Return the (x, y) coordinate for the center point of the cell that contains the specified text.  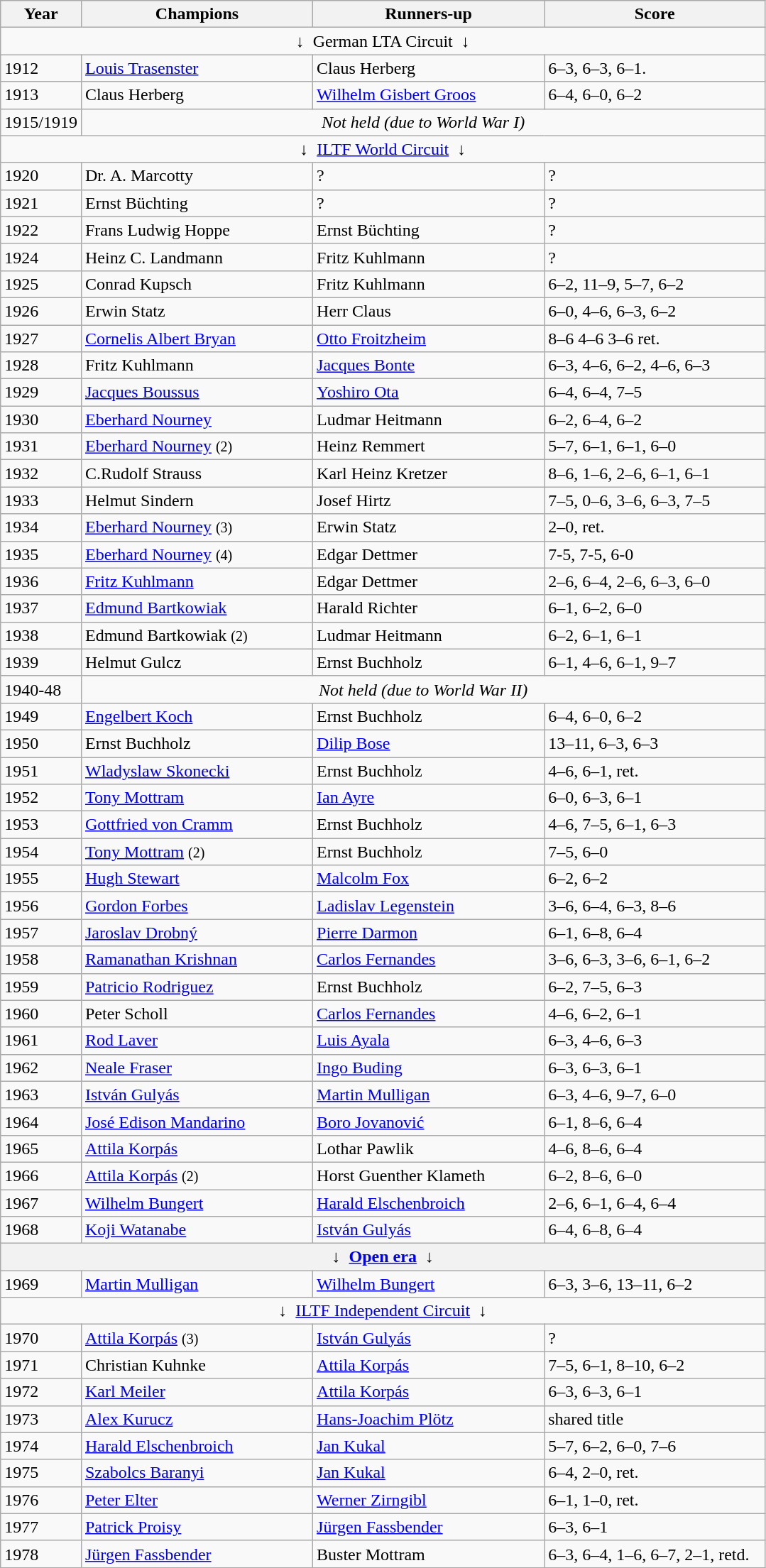
Louis Trasenster (197, 68)
13–11, 6–3, 6–3 (655, 743)
1955 (41, 879)
1922 (41, 230)
4–6, 6–1, ret. (655, 770)
1913 (41, 95)
Edmund Bartkowiak (197, 608)
1930 (41, 420)
Gottfried von Cramm (197, 825)
6–2, 8–6, 6–0 (655, 1175)
6–1, 8–6, 6–4 (655, 1122)
Werner Zirngibl (429, 1500)
5–7, 6–1, 6–1, 6–0 (655, 446)
1968 (41, 1230)
Year (41, 14)
6–1, 4–6, 6–1, 9–7 (655, 662)
1964 (41, 1122)
Jacques Bonte (429, 366)
Tony Mottram (2) (197, 852)
2–6, 6–1, 6–4, 6–4 (655, 1203)
1939 (41, 662)
1970 (41, 1338)
Runners-up (429, 14)
1976 (41, 1500)
1975 (41, 1473)
7–5, 6–0 (655, 852)
7–5, 0–6, 3–6, 6–3, 7–5 (655, 500)
Cornelis Albert Bryan (197, 339)
1937 (41, 608)
Not held (due to World War I) (423, 122)
5–7, 6–2, 6–0, 7–6 (655, 1446)
Ladislav Legenstein (429, 906)
Frans Ludwig Hoppe (197, 230)
6–1, 6–2, 6–0 (655, 608)
6–2, 6–4, 6–2 (655, 420)
Dr. A. Marcotty (197, 176)
Hugh Stewart (197, 879)
↓ ILTF World Circuit ↓ (383, 149)
1932 (41, 473)
Attila Korpás (2) (197, 1175)
Karl Heinz Kretzer (429, 473)
shared title (655, 1419)
Jacques Boussus (197, 393)
Score (655, 14)
Peter Scholl (197, 1014)
Otto Froitzheim (429, 339)
1962 (41, 1068)
6–3, 6–1 (655, 1527)
Edmund Bartkowiak (2) (197, 635)
1957 (41, 933)
1977 (41, 1527)
6–3, 4–6, 9–7, 6–0 (655, 1095)
6–0, 4–6, 6–3, 6–2 (655, 311)
Attila Korpás (3) (197, 1338)
Jaroslav Drobný (197, 933)
1921 (41, 203)
6–4, 6–8, 6–4 (655, 1230)
6–4, 2–0, ret. (655, 1473)
1933 (41, 500)
1961 (41, 1041)
1938 (41, 635)
1929 (41, 393)
1953 (41, 825)
Patricio Rodriguez (197, 987)
4–6, 6–2, 6–1 (655, 1014)
1965 (41, 1148)
6–2, 7–5, 6–3 (655, 987)
Buster Mottram (429, 1554)
6–4, 6–4, 7–5 (655, 393)
3–6, 6–3, 3–6, 6–1, 6–2 (655, 960)
6–3, 4–6, 6–2, 4–6, 6–3 (655, 366)
Christian Kuhnke (197, 1365)
José Edison Mandarino (197, 1122)
↓ Open era ↓ (383, 1257)
1954 (41, 852)
7–5, 6–1, 8–10, 6–2 (655, 1365)
1971 (41, 1365)
Heinz Remmert (429, 446)
Peter Elter (197, 1500)
7-5, 7-5, 6-0 (655, 554)
6–2, 11–9, 5–7, 6–2 (655, 284)
4–6, 8–6, 6–4 (655, 1148)
1915/1919 (41, 122)
1924 (41, 257)
1928 (41, 366)
↓ German LTA Circuit ↓ (383, 41)
1925 (41, 284)
6–2, 6–1, 6–1 (655, 635)
Koji Watanabe (197, 1230)
Malcolm Fox (429, 879)
Alex Kurucz (197, 1419)
Neale Fraser (197, 1068)
3–6, 6–4, 6–3, 8–6 (655, 906)
6–0, 6–3, 6–1 (655, 798)
Yoshiro Ota (429, 393)
Heinz C. Landmann (197, 257)
1920 (41, 176)
1934 (41, 527)
Luis Ayala (429, 1041)
Josef Hirtz (429, 500)
1978 (41, 1554)
Karl Meiler (197, 1392)
Eberhard Nourney (2) (197, 446)
Champions (197, 14)
Herr Claus (429, 311)
Wilhelm Gisbert Groos (429, 95)
1963 (41, 1095)
Helmut Sindern (197, 500)
Tony Mottram (197, 798)
Patrick Proisy (197, 1527)
1926 (41, 311)
Rod Laver (197, 1041)
Engelbert Koch (197, 716)
6–1, 6–8, 6–4 (655, 933)
2–0, ret. (655, 527)
Ramanathan Krishnan (197, 960)
Conrad Kupsch (197, 284)
Eberhard Nourney (197, 420)
6–3, 3–6, 13–11, 6–2 (655, 1284)
1912 (41, 68)
Szabolcs Baranyi (197, 1473)
1966 (41, 1175)
4–6, 7–5, 6–1, 6–3 (655, 825)
1935 (41, 554)
1950 (41, 743)
Ian Ayre (429, 798)
Eberhard Nourney (4) (197, 554)
Lothar Pawlik (429, 1148)
2–6, 6–4, 2–6, 6–3, 6–0 (655, 581)
Hans-Joachim Plötz (429, 1419)
1940-48 (41, 689)
Ingo Buding (429, 1068)
Wladyslaw Skonecki (197, 770)
6–3, 6–3, 6–1. (655, 68)
Gordon Forbes (197, 906)
1958 (41, 960)
6–3, 6–4, 1–6, 6–7, 2–1, retd. (655, 1554)
1972 (41, 1392)
6–2, 6–2 (655, 879)
1960 (41, 1014)
1973 (41, 1419)
C.Rudolf Strauss (197, 473)
Helmut Gulcz (197, 662)
Not held (due to World War II) (423, 689)
1952 (41, 798)
1951 (41, 770)
↓ ILTF Independent Circuit ↓ (383, 1311)
Boro Jovanović (429, 1122)
1931 (41, 446)
8–6 4–6 3–6 ret. (655, 339)
1959 (41, 987)
Eberhard Nourney (3) (197, 527)
Horst Guenther Klameth (429, 1175)
1949 (41, 716)
1974 (41, 1446)
1967 (41, 1203)
6–1, 1–0, ret. (655, 1500)
Dilip Bose (429, 743)
8–6, 1–6, 2–6, 6–1, 6–1 (655, 473)
1969 (41, 1284)
Harald Richter (429, 608)
6–3, 4–6, 6–3 (655, 1041)
Pierre Darmon (429, 933)
1936 (41, 581)
1956 (41, 906)
1927 (41, 339)
